Scan for the cell matching the given text and deliver its [X, Y] coordinate at center. 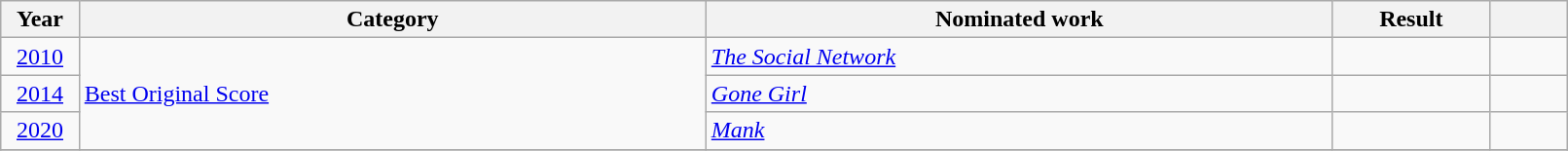
The Social Network [1019, 57]
Best Original Score [392, 94]
2020 [40, 131]
Mank [1019, 131]
Nominated work [1019, 19]
2010 [40, 57]
2014 [40, 94]
Category [392, 19]
Gone Girl [1019, 94]
Year [40, 19]
Result [1411, 19]
